Detect which cell encompasses the target text, then output its (X, Y) center coordinate. 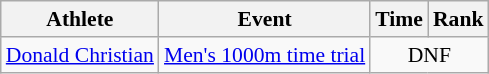
Men's 1000m time trial (264, 55)
DNF (429, 55)
Athlete (80, 19)
Time (399, 19)
Event (264, 19)
Rank (458, 19)
Donald Christian (80, 55)
